Extract the (X, Y) coordinate from the center of the cell holding the provided text.  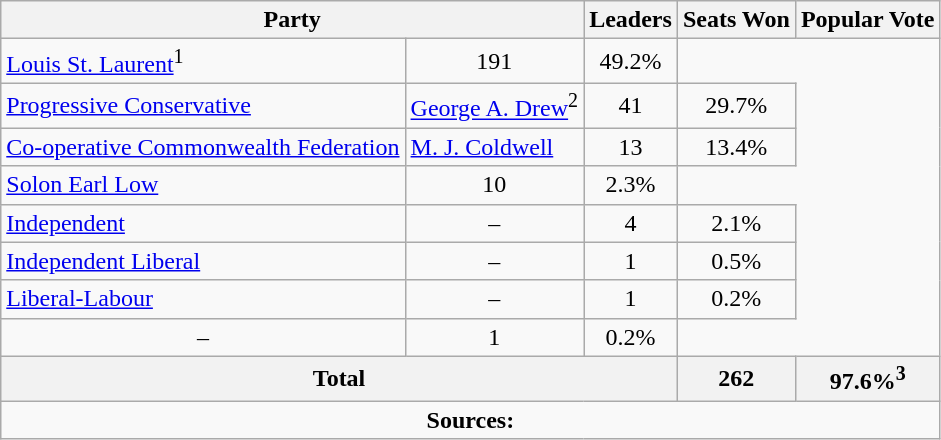
97.6%3 (868, 378)
Leaders (631, 20)
Liberal-Labour (203, 299)
29.7% (736, 106)
Solon Earl Low (203, 185)
41 (631, 106)
4 (631, 223)
Co-operative Commonwealth Federation (203, 147)
Progressive Conservative (203, 106)
10 (494, 185)
191 (494, 62)
49.2% (631, 62)
2.1% (736, 223)
Independent (203, 223)
0.5% (736, 261)
Total (340, 378)
262 (736, 378)
2.3% (631, 185)
George A. Drew2 (494, 106)
M. J. Coldwell (494, 147)
13 (631, 147)
Party (292, 20)
Louis St. Laurent1 (203, 62)
Popular Vote (868, 20)
Independent Liberal (203, 261)
13.4% (736, 147)
Sources: (470, 420)
Seats Won (736, 20)
